Identify which cell holds the provided text, then report its [x, y] central coordinate. 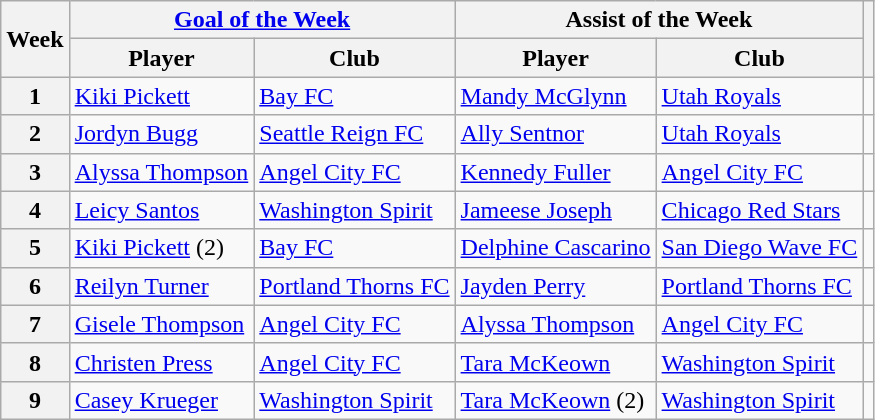
Gisele Thompson [162, 324]
Jayden Perry [556, 286]
7 [35, 324]
San Diego Wave FC [760, 248]
Jordyn Bugg [162, 134]
4 [35, 210]
Ally Sentnor [556, 134]
Christen Press [162, 362]
Leicy Santos [162, 210]
Tara McKeown (2) [556, 400]
Delphine Cascarino [556, 248]
Kennedy Fuller [556, 172]
6 [35, 286]
9 [35, 400]
Casey Krueger [162, 400]
Assist of the Week [659, 20]
Jameese Joseph [556, 210]
2 [35, 134]
Mandy McGlynn [556, 96]
5 [35, 248]
Kiki Pickett [162, 96]
Chicago Red Stars [760, 210]
Tara McKeown [556, 362]
Seattle Reign FC [354, 134]
Reilyn Turner [162, 286]
1 [35, 96]
8 [35, 362]
Goal of the Week [262, 20]
3 [35, 172]
Week [35, 39]
Kiki Pickett (2) [162, 248]
